Extract the [x, y] coordinate from the center of the cell holding the provided text.  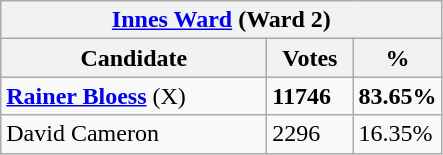
2296 [310, 134]
Candidate [134, 58]
Rainer Bloess (X) [134, 96]
16.35% [398, 134]
David Cameron [134, 134]
% [398, 58]
11746 [310, 96]
Innes Ward (Ward 2) [222, 20]
83.65% [398, 96]
Votes [310, 58]
